Capture the cell that displays the provided text and extract its (x, y) central coordinate. 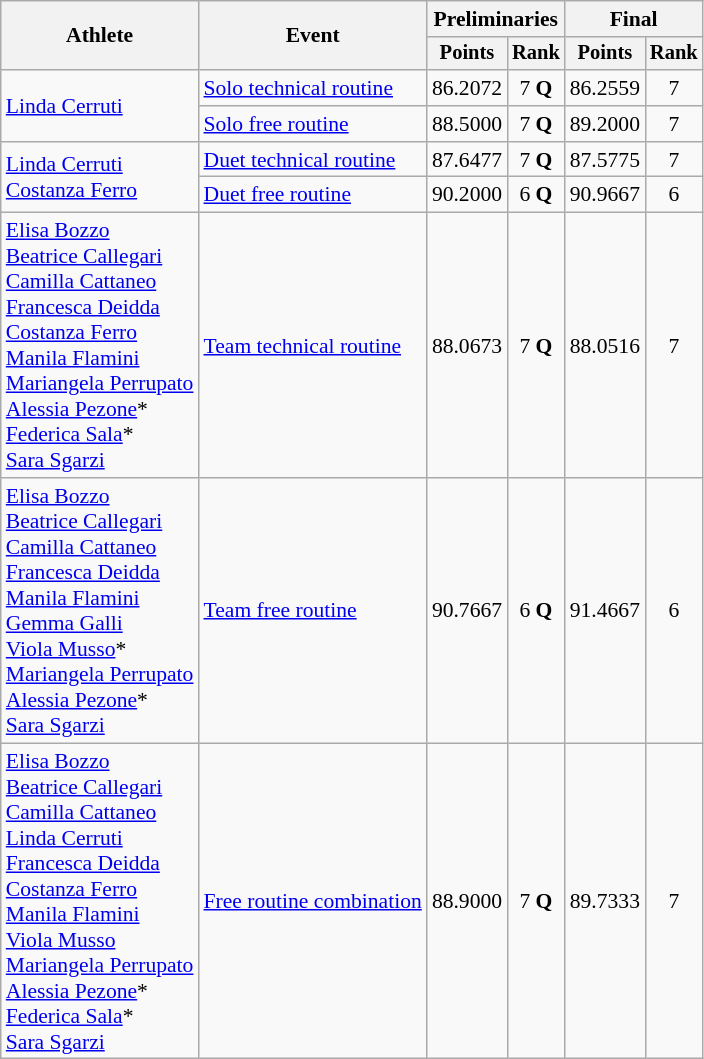
Linda Cerruti (100, 106)
87.5775 (605, 160)
Free routine combination (312, 901)
Duet free routine (312, 195)
88.0516 (605, 346)
Final (634, 19)
88.9000 (467, 901)
Team free routine (312, 610)
88.0673 (467, 346)
Solo technical routine (312, 88)
86.2559 (605, 88)
Athlete (100, 36)
91.4667 (605, 610)
Elisa BozzoBeatrice CallegariCamilla CattaneoFrancesca DeiddaManila FlaminiGemma GalliViola Musso*Mariangela PerrupatoAlessia Pezone*Sara Sgarzi (100, 610)
87.6477 (467, 160)
Elisa BozzoBeatrice CallegariCamilla CattaneoFrancesca DeiddaCostanza FerroManila FlaminiMariangela PerrupatoAlessia Pezone*Federica Sala*Sara Sgarzi (100, 346)
Solo free routine (312, 124)
Team technical routine (312, 346)
Preliminaries (496, 19)
86.2072 (467, 88)
89.7333 (605, 901)
88.5000 (467, 124)
90.9667 (605, 195)
89.2000 (605, 124)
Event (312, 36)
Duet technical routine (312, 160)
90.7667 (467, 610)
90.2000 (467, 195)
Linda CerrutiCostanza Ferro (100, 178)
